Pinpoint the cell where the given text exists, returning its (x, y) midpoint coordinate. 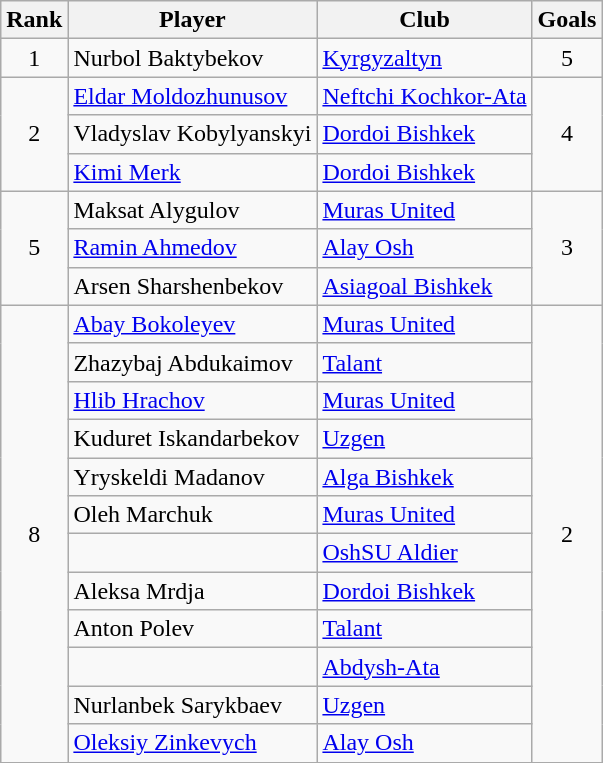
4 (567, 134)
Anton Polev (192, 629)
Kimi Merk (192, 172)
Oleksiy Zinkevych (192, 743)
Ramin Ahmedov (192, 248)
Player (192, 20)
1 (34, 58)
Kuduret Iskandarbekov (192, 438)
Nurbol Baktybekov (192, 58)
Oleh Marchuk (192, 515)
Zhazybaj Abdukaimov (192, 362)
Neftchi Kochkor-Ata (424, 96)
Eldar Moldozhunusov (192, 96)
Abay Bokoleyev (192, 324)
Vladyslav Kobylyanskyi (192, 134)
Kyrgyzaltyn (424, 58)
Yryskeldi Madanov (192, 477)
Asiagoal Bishkek (424, 286)
Aleksa Mrdja (192, 591)
OshSU Aldier (424, 553)
Alga Bishkek (424, 477)
Nurlanbek Sarykbaev (192, 705)
Abdysh-Ata (424, 667)
Club (424, 20)
Hlib Hrachov (192, 400)
Goals (567, 20)
Rank (34, 20)
3 (567, 248)
8 (34, 534)
Maksat Alygulov (192, 210)
Arsen Sharshenbekov (192, 286)
